Pinpoint the cell where the given text exists, returning its (X, Y) midpoint coordinate. 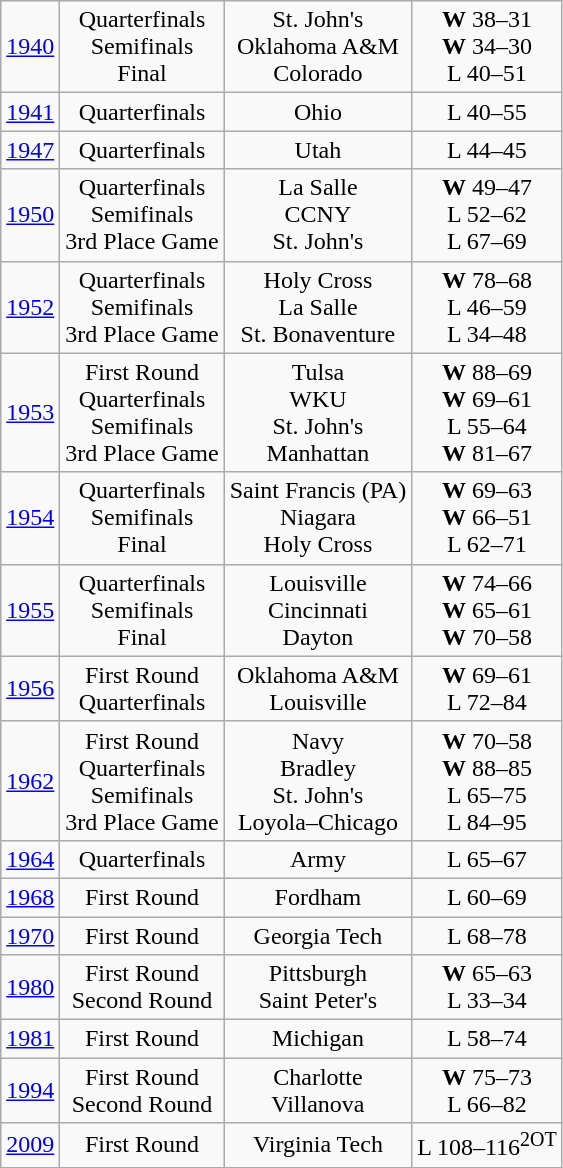
1970 (30, 935)
Saint Francis (PA)NiagaraHoly Cross (318, 518)
W 69–63W 66–51L 62–71 (488, 518)
1956 (30, 688)
W 75–73L 66–82 (488, 1090)
L 40–55 (488, 112)
Virginia Tech (318, 1146)
NavyBradleySt. John'sLoyola–Chicago (318, 780)
Ohio (318, 112)
L 60–69 (488, 897)
W 78–68L 46–59L 34–48 (488, 307)
W 74–66W 65–61W 70–58 (488, 610)
Michigan (318, 1039)
1940 (30, 47)
TulsaWKUSt. John'sManhattan (318, 412)
1954 (30, 518)
1950 (30, 215)
1947 (30, 150)
L 68–78 (488, 935)
1980 (30, 988)
L 58–74 (488, 1039)
LouisvilleCincinnatiDayton (318, 610)
W 70–58W 88–85L 65–75L 84–95 (488, 780)
W 65–63L 33–34 (488, 988)
CharlotteVillanova (318, 1090)
St. John'sOklahoma A&MColorado (318, 47)
Holy CrossLa SalleSt. Bonaventure (318, 307)
1953 (30, 412)
W 38–31W 34–30L 40–51 (488, 47)
Oklahoma A&MLouisville (318, 688)
Army (318, 859)
La SalleCCNYSt. John's (318, 215)
Georgia Tech (318, 935)
L 65–67 (488, 859)
1941 (30, 112)
W 88–69W 69–61L 55–64W 81–67 (488, 412)
1994 (30, 1090)
W 69–61L 72–84 (488, 688)
1968 (30, 897)
1955 (30, 610)
1964 (30, 859)
L 108–1162OT (488, 1146)
1962 (30, 780)
First RoundQuarterfinals (142, 688)
2009 (30, 1146)
W 49–47L 52–62L 67–69 (488, 215)
1952 (30, 307)
1981 (30, 1039)
Utah (318, 150)
Fordham (318, 897)
L 44–45 (488, 150)
PittsburghSaint Peter's (318, 988)
